Provide the [x, y] coordinate of the cell's center where the given text is located.  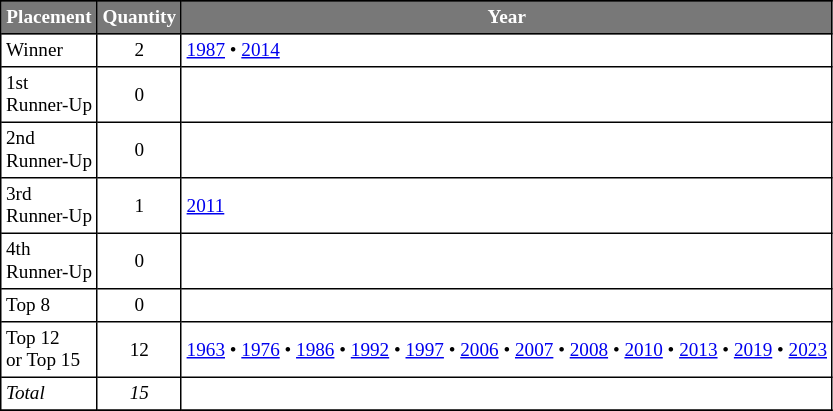
4thRunner-Up [49, 261]
1stRunner-Up [49, 95]
2 [139, 50]
3rdRunner-Up [49, 206]
Placement [49, 18]
1963 • 1976 • 1986 • 1992 • 1997 • 2006 • 2007 • 2008 • 2010 • 2013 • 2019 • 2023 [506, 350]
2011 [506, 206]
Top 12or Top 15 [49, 350]
Year [506, 18]
1 [139, 206]
15 [139, 394]
2ndRunner-Up [49, 150]
Top 8 [49, 306]
Winner [49, 50]
12 [139, 350]
Quantity [139, 18]
Total [49, 394]
1987 • 2014 [506, 50]
